Extract the [X, Y] coordinate from the center of the cell holding the provided text.  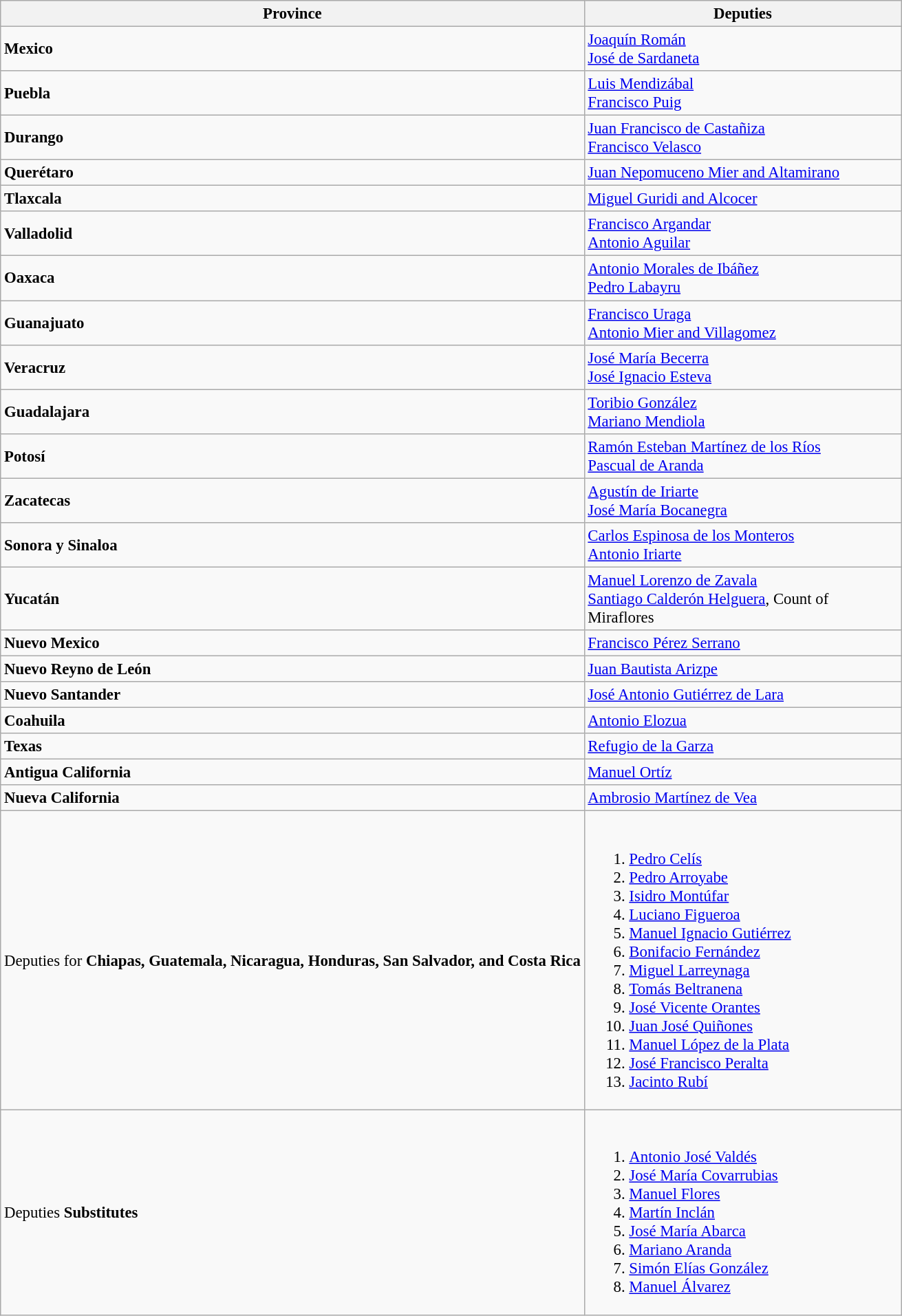
Antonio José ValdésJosé María CovarrubiasManuel FloresMartín InclánJosé María AbarcaMariano ArandaSimón Elías GonzálezManuel Álvarez [743, 1212]
Sonora y Sinaloa [292, 545]
Tlaxcala [292, 199]
Nueva California [292, 798]
Juan Bautista Arizpe [743, 669]
Francisco Argandar Antonio Aguilar [743, 234]
Carlos Espinosa de los Monteros Antonio Iriarte [743, 545]
Miguel Guridi and Alcocer [743, 199]
Antonio Morales de Ibáñez Pedro Labayru [743, 278]
Zacatecas [292, 501]
Antonio Elozua [743, 721]
Juan Nepomuceno Mier and Altamirano [743, 173]
Valladolid [292, 234]
Refugio de la Garza [743, 746]
Antigua California [292, 773]
Durango [292, 138]
Puebla [292, 94]
Nuevo Mexico [292, 643]
Guadalajara [292, 411]
Veracruz [292, 367]
Coahuila [292, 721]
Deputies [743, 14]
Francisco Uraga Antonio Mier and Villagomez [743, 323]
Querétaro [292, 173]
Texas [292, 746]
Francisco Pérez Serrano [743, 643]
Deputies Substitutes [292, 1212]
Ambrosio Martínez de Vea [743, 798]
Luis Mendizábal Francisco Puig [743, 94]
Joaquín Román José de Sardaneta [743, 50]
Deputies for Chiapas, Guatemala, Nicaragua, Honduras, San Salvador, and Costa Rica [292, 960]
Manuel Lorenzo de Zavala Santiago Calderón Helguera, Count of Miraflores [743, 598]
Manuel Ortíz [743, 773]
José Antonio Gutiérrez de Lara [743, 695]
José María Becerra José Ignacio Esteva [743, 367]
Potosí [292, 455]
Ramón Esteban Martínez de los Ríos Pascual de Aranda [743, 455]
Toribio González Mariano Mendiola [743, 411]
Oaxaca [292, 278]
Nuevo Reyno de León [292, 669]
Yucatán [292, 598]
Guanajuato [292, 323]
Juan Francisco de Castañiza Francisco Velasco [743, 138]
Nuevo Santander [292, 695]
Province [292, 14]
Mexico [292, 50]
Agustín de Iriarte José María Bocanegra [743, 501]
